Locate the cell with the specified text and output its [x, y] center coordinate. 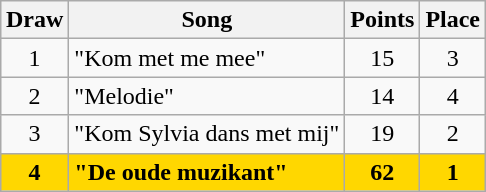
"Kom Sylvia dans met mij" [207, 134]
"De oude muzikant" [207, 172]
Draw [34, 20]
15 [382, 58]
Points [382, 20]
19 [382, 134]
Song [207, 20]
14 [382, 96]
"Melodie" [207, 96]
62 [382, 172]
Place [453, 20]
"Kom met me mee" [207, 58]
